Output the (X, Y) coordinate of the center of the cell containing the given text.  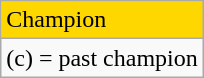
Champion (102, 20)
(c) = past champion (102, 58)
